Locate the cell with the specified text and output its (X, Y) center coordinate. 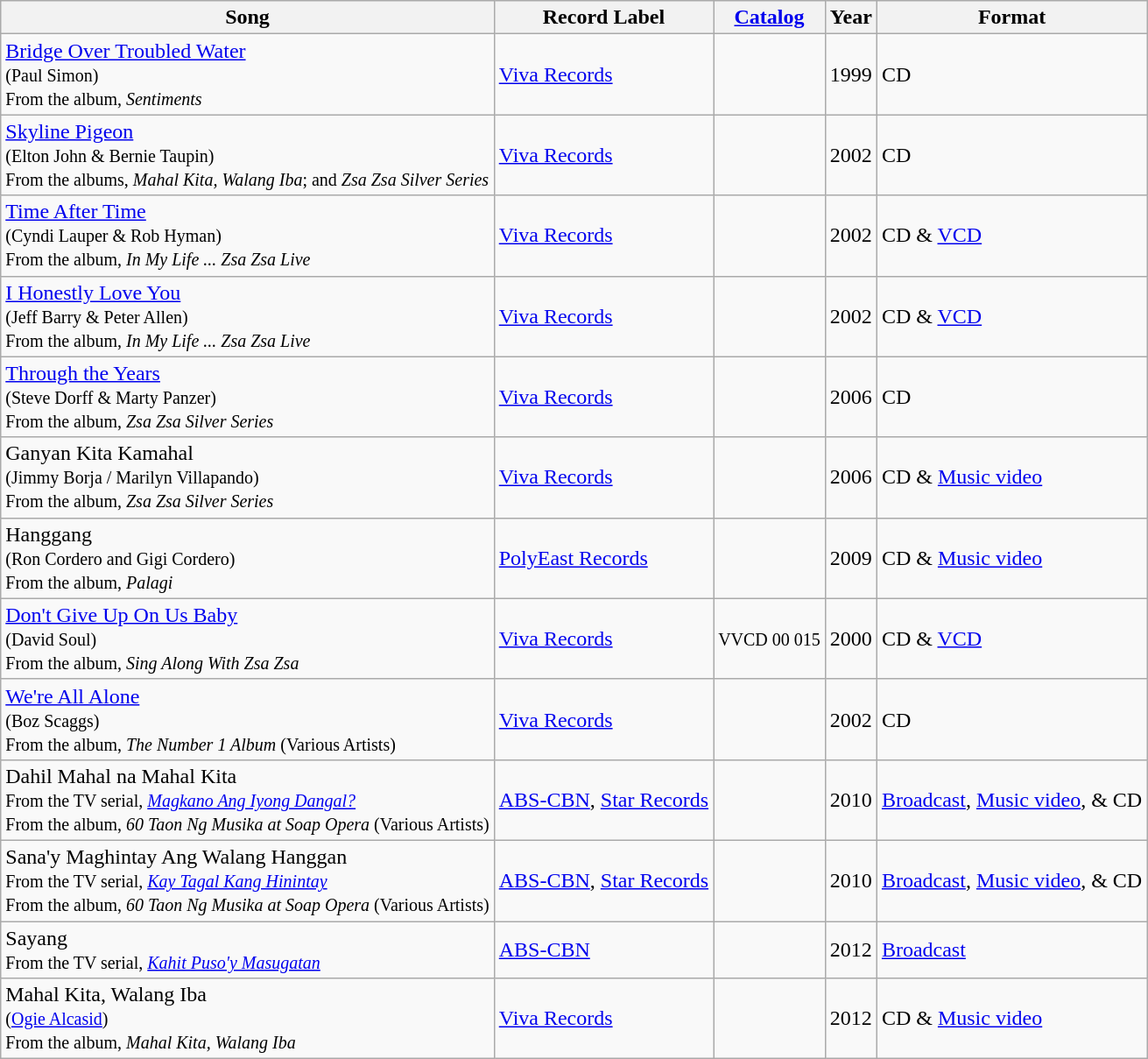
Through the Years(Steve Dorff & Marty Panzer)From the album, Zsa Zsa Silver Series (247, 397)
Bridge Over Troubled Water(Paul Simon)From the album, Sentiments (247, 74)
SayangFrom the TV serial, Kahit Puso'y Masugatan (247, 950)
Don't Give Up On Us Baby(David Soul)From the album, Sing Along With Zsa Zsa (247, 639)
Dahil Mahal na Mahal KitaFrom the TV serial, Magkano Ang Iyong Dangal?From the album, 60 Taon Ng Musika at Soap Opera (Various Artists) (247, 800)
2009 (851, 558)
Mahal Kita, Walang Iba(Ogie Alcasid)From the album, Mahal Kita, Walang Iba (247, 1019)
Broadcast (1011, 950)
Time After Time(Cyndi Lauper & Rob Hyman)From the album, In My Life ... Zsa Zsa Live (247, 236)
We're All Alone(Boz Scaggs)From the album, The Number 1 Album (Various Artists) (247, 719)
ABS-CBN (603, 950)
PolyEast Records (603, 558)
VVCD 00 015 (770, 639)
I Honestly Love You(Jeff Barry & Peter Allen)From the album, In My Life ... Zsa Zsa Live (247, 316)
Sana'y Maghintay Ang Walang HangganFrom the TV serial, Kay Tagal Kang HinintayFrom the album, 60 Taon Ng Musika at Soap Opera (Various Artists) (247, 880)
Hanggang(Ron Cordero and Gigi Cordero)From the album, Palagi (247, 558)
Format (1011, 18)
Ganyan Kita Kamahal(Jimmy Borja / Marilyn Villapando)From the album, Zsa Zsa Silver Series (247, 477)
1999 (851, 74)
2000 (851, 639)
Catalog (770, 18)
Record Label (603, 18)
Song (247, 18)
Skyline Pigeon(Elton John & Bernie Taupin)From the albums, Mahal Kita, Walang Iba; and Zsa Zsa Silver Series (247, 155)
Year (851, 18)
